Pinpoint the cell where the given text exists, returning its [X, Y] midpoint coordinate. 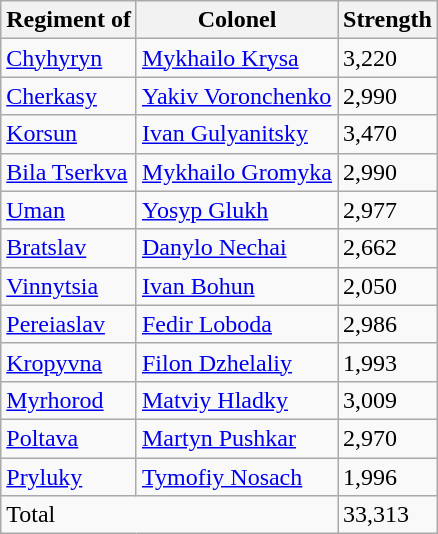
Bratslav [69, 248]
2,050 [388, 286]
Korsun [69, 134]
Tymofiy Nosach [236, 477]
Regiment of [69, 20]
Vinnytsia [69, 286]
Cherkasy [69, 96]
Fedir Loboda [236, 324]
Filon Dzhelaliy [236, 362]
Mykhailo Krysa [236, 58]
2,662 [388, 248]
3,220 [388, 58]
3,470 [388, 134]
Pereiaslav [69, 324]
2,970 [388, 438]
Total [170, 515]
Chyhyryn [69, 58]
Uman [69, 210]
Colonel [236, 20]
Ivan Gulyanitsky [236, 134]
2,986 [388, 324]
Kropyvna [69, 362]
33,313 [388, 515]
Danylo Nechai [236, 248]
2,977 [388, 210]
Strength [388, 20]
Poltava [69, 438]
Yosyp Glukh [236, 210]
Ivan Bohun [236, 286]
Yakiv Voronchenko [236, 96]
Myrhorod [69, 400]
Pryluky [69, 477]
3,009 [388, 400]
Bila Tserkva [69, 172]
Mykhailo Gromyka [236, 172]
1,996 [388, 477]
Martyn Pushkar [236, 438]
Matviy Hladky [236, 400]
1,993 [388, 362]
